Identify which cell holds the provided text, then report its [x, y] central coordinate. 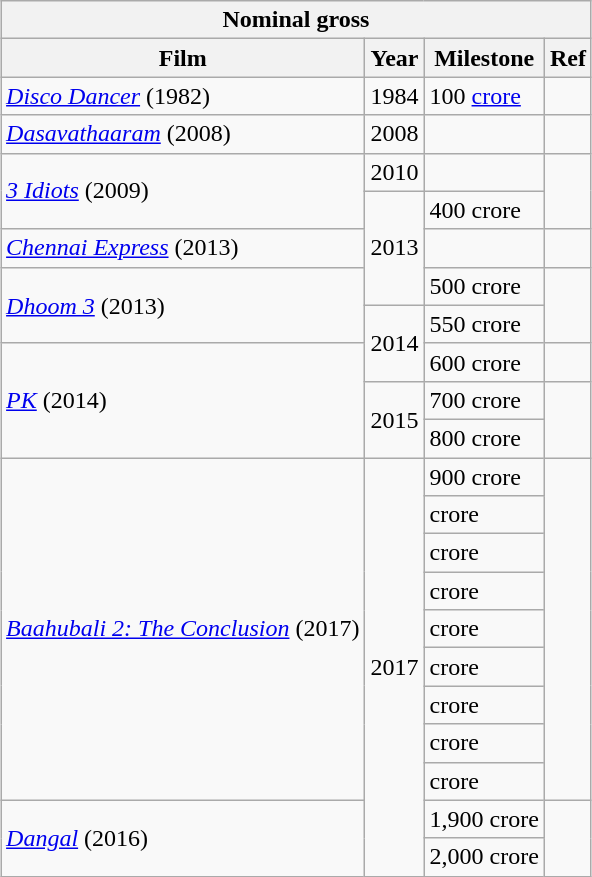
550 crore [484, 324]
2014 [394, 343]
Film [183, 58]
Dangal (2016) [183, 838]
1,900 crore [484, 819]
2017 [394, 668]
Chennai Express (2013) [183, 248]
Year [394, 58]
500 crore [484, 286]
Dasavathaaram (2008) [183, 134]
Milestone [484, 58]
800 crore [484, 438]
2008 [394, 134]
PK (2014) [183, 400]
700 crore [484, 400]
3 Idiots (2009) [183, 191]
1984 [394, 96]
2010 [394, 172]
Nominal gross [296, 20]
Ref [568, 58]
Disco Dancer (1982) [183, 96]
900 crore [484, 477]
Baahubali 2: The Conclusion (2017) [183, 630]
2013 [394, 248]
100 crore [484, 96]
400 crore [484, 210]
600 crore [484, 362]
2,000 crore [484, 857]
Dhoom 3 (2013) [183, 305]
2015 [394, 419]
